Pinpoint the cell where the given text exists, returning its (X, Y) midpoint coordinate. 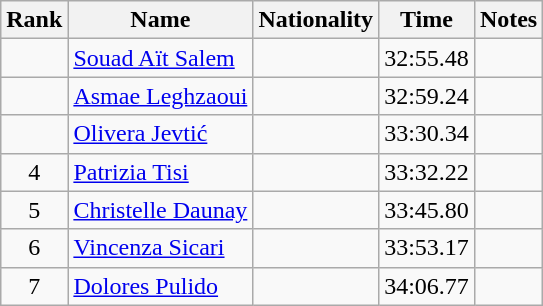
Dolores Pulido (160, 286)
33:32.22 (427, 172)
Notes (508, 20)
4 (34, 172)
34:06.77 (427, 286)
Christelle Daunay (160, 210)
Nationality (316, 20)
Vincenza Sicari (160, 248)
32:55.48 (427, 58)
33:45.80 (427, 210)
Souad Aït Salem (160, 58)
32:59.24 (427, 96)
Asmae Leghzaoui (160, 96)
Olivera Jevtić (160, 134)
33:53.17 (427, 248)
6 (34, 248)
Patrizia Tisi (160, 172)
5 (34, 210)
Time (427, 20)
33:30.34 (427, 134)
Rank (34, 20)
7 (34, 286)
Name (160, 20)
